Detect which cell encompasses the target text, then output its (x, y) center coordinate. 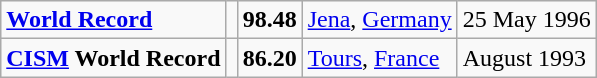
Tours, France (380, 58)
98.48 (270, 20)
Jena, Germany (380, 20)
CISM World Record (114, 58)
August 1993 (526, 58)
25 May 1996 (526, 20)
86.20 (270, 58)
World Record (114, 20)
